Output the [X, Y] coordinate of the center of the cell containing the given text.  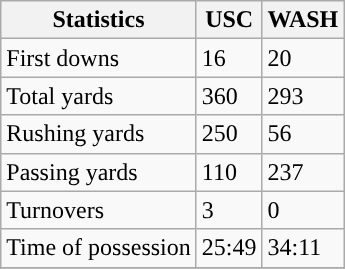
First downs [99, 58]
56 [303, 134]
293 [303, 96]
360 [229, 96]
3 [229, 210]
25:49 [229, 248]
Rushing yards [99, 134]
Turnovers [99, 210]
110 [229, 172]
16 [229, 58]
Statistics [99, 20]
237 [303, 172]
Time of possession [99, 248]
20 [303, 58]
USC [229, 20]
WASH [303, 20]
Passing yards [99, 172]
Total yards [99, 96]
0 [303, 210]
34:11 [303, 248]
250 [229, 134]
